Scan for the cell matching the given text and deliver its [X, Y] coordinate at center. 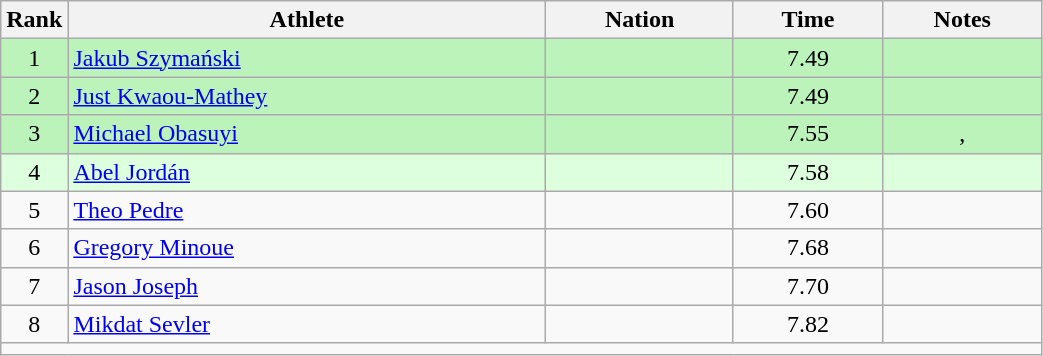
7.55 [808, 134]
Nation [640, 20]
7.82 [808, 324]
7.70 [808, 286]
Jason Joseph [307, 286]
1 [34, 58]
7.58 [808, 172]
Athlete [307, 20]
Just Kwaou-Mathey [307, 96]
Michael Obasuyi [307, 134]
6 [34, 248]
7 [34, 286]
, [962, 134]
2 [34, 96]
Notes [962, 20]
7.60 [808, 210]
Jakub Szymański [307, 58]
Mikdat Sevler [307, 324]
7.68 [808, 248]
Abel Jordán [307, 172]
3 [34, 134]
5 [34, 210]
Theo Pedre [307, 210]
Gregory Minoue [307, 248]
Time [808, 20]
Rank [34, 20]
8 [34, 324]
4 [34, 172]
